For the text-containing cell, return its midpoint in [x, y] coordinate format. 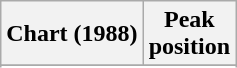
Chart (1988) [72, 34]
Peakposition [189, 34]
